Determine the [X, Y] coordinate at the center of the cell enclosing the given text.  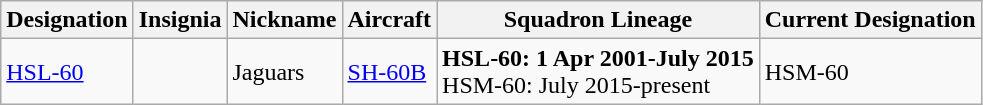
HSL-60: 1 Apr 2001-July 2015HSM-60: July 2015-present [598, 72]
Current Designation [870, 20]
Insignia [180, 20]
Squadron Lineage [598, 20]
Aircraft [390, 20]
Jaguars [284, 72]
HSL-60 [67, 72]
Designation [67, 20]
HSM-60 [870, 72]
Nickname [284, 20]
SH-60B [390, 72]
